Pinpoint the cell where the given text exists, returning its (x, y) midpoint coordinate. 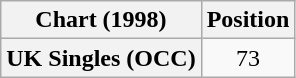
73 (248, 58)
UK Singles (OCC) (101, 58)
Position (248, 20)
Chart (1998) (101, 20)
